Scan for the cell matching the given text and deliver its (x, y) coordinate at center. 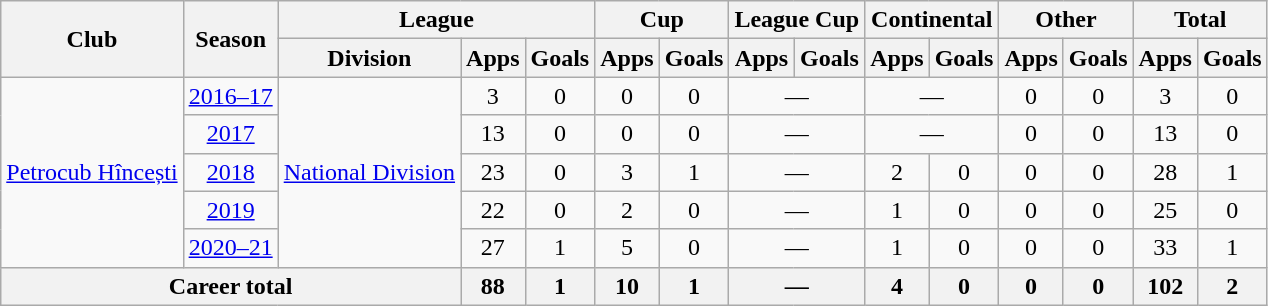
2017 (230, 134)
Continental (932, 20)
Club (92, 39)
League (436, 20)
League Cup (797, 20)
28 (1165, 172)
Season (230, 39)
2016–17 (230, 96)
2019 (230, 210)
Division (369, 58)
5 (627, 248)
88 (493, 286)
33 (1165, 248)
27 (493, 248)
25 (1165, 210)
Total (1200, 20)
23 (493, 172)
2020–21 (230, 248)
National Division (369, 172)
Other (1066, 20)
22 (493, 210)
102 (1165, 286)
Cup (662, 20)
10 (627, 286)
Career total (231, 286)
4 (897, 286)
2018 (230, 172)
Petrocub Hîncești (92, 172)
